Scan for the cell matching the given text and deliver its (X, Y) coordinate at center. 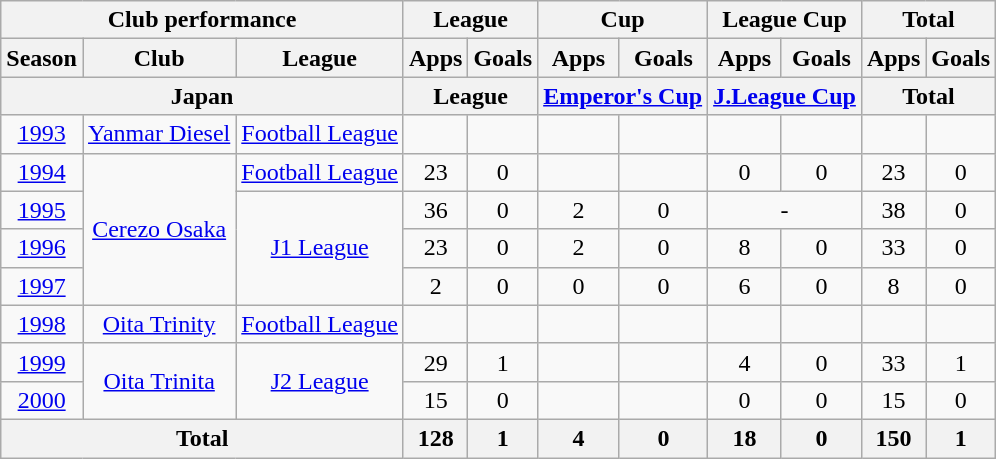
Oita Trinity (158, 324)
Cup (623, 20)
6 (745, 286)
1995 (42, 210)
1997 (42, 286)
38 (893, 210)
29 (435, 362)
150 (893, 438)
36 (435, 210)
J2 League (320, 381)
- (785, 210)
J1 League (320, 248)
1996 (42, 248)
J.League Cup (785, 96)
1993 (42, 134)
Club (158, 58)
128 (435, 438)
Japan (202, 96)
1999 (42, 362)
Yanmar Diesel (158, 134)
Season (42, 58)
League Cup (785, 20)
1994 (42, 172)
2000 (42, 400)
1998 (42, 324)
Cerezo Osaka (158, 229)
Club performance (202, 20)
Oita Trinita (158, 381)
18 (745, 438)
Emperor's Cup (623, 96)
